Identify which cell holds the provided text, then report its [x, y] central coordinate. 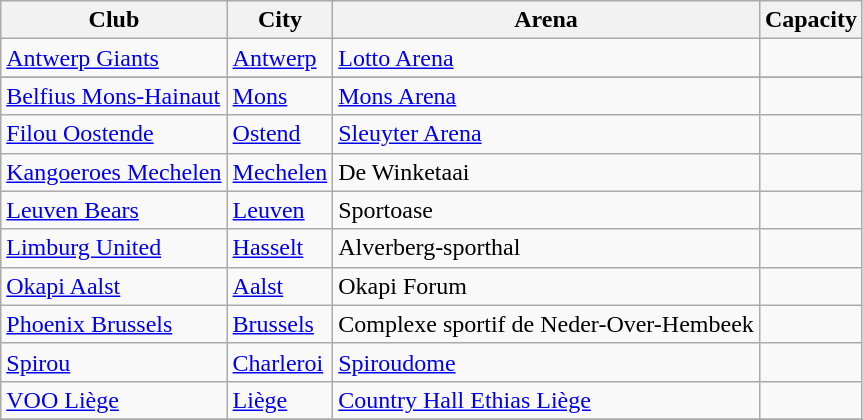
Mons Arena [546, 96]
Okapi Aalst [114, 286]
Mechelen [280, 172]
Sportoase [546, 210]
Country Hall Ethias Liège [546, 400]
Leuven Bears [114, 210]
Sleuyter Arena [546, 134]
VOO Liège [114, 400]
Okapi Forum [546, 286]
Liège [280, 400]
Hasselt [280, 248]
Club [114, 20]
Ostend [280, 134]
Brussels [280, 324]
Mons [280, 96]
City [280, 20]
Limburg United [114, 248]
Kangoeroes Mechelen [114, 172]
Arena [546, 20]
Belfius Mons-Hainaut [114, 96]
Capacity [810, 20]
Aalst [280, 286]
Filou Oostende [114, 134]
Complexe sportif de Neder-Over-Hembeek [546, 324]
Leuven [280, 210]
Spirou [114, 362]
Alverberg-sporthal [546, 248]
Phoenix Brussels [114, 324]
Antwerp [280, 58]
Charleroi [280, 362]
Antwerp Giants [114, 58]
De Winketaai [546, 172]
Lotto Arena [546, 58]
Spiroudome [546, 362]
